Capture the cell that displays the provided text and extract its [X, Y] central coordinate. 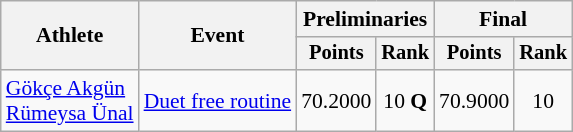
Gökçe AkgünRümeysa Ünal [70, 100]
70.9000 [474, 100]
10 [543, 100]
Event [218, 36]
70.2000 [336, 100]
Preliminaries [365, 19]
Athlete [70, 36]
10 Q [405, 100]
Duet free routine [218, 100]
Final [503, 19]
